For the text-containing cell, return its midpoint in (X, Y) coordinate format. 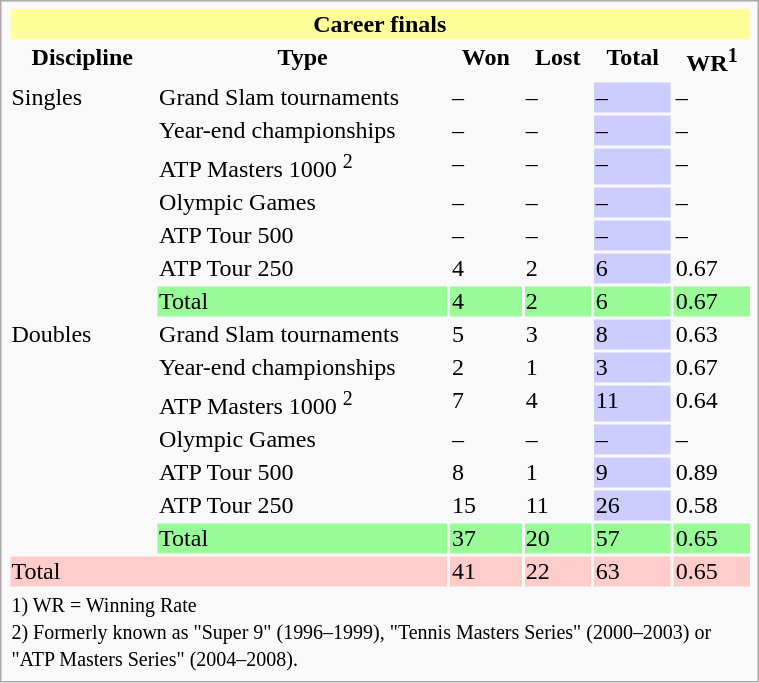
22 (558, 572)
26 (632, 506)
37 (486, 539)
5 (486, 334)
63 (632, 572)
0.63 (712, 334)
Discipline (82, 60)
20 (558, 539)
Doubles (82, 436)
0.58 (712, 506)
41 (486, 572)
57 (632, 539)
7 (486, 403)
0.89 (712, 473)
1) WR = Winning Rate 2) Formerly known as "Super 9" (1996–1999), "Tennis Masters Series" (2000–2003) or "ATP Masters Series" (2004–2008). (380, 632)
Singles (82, 199)
Lost (558, 60)
Career finals (380, 24)
0.64 (712, 403)
Type (303, 60)
9 (632, 473)
15 (486, 506)
WR1 (712, 60)
Won (486, 60)
